Locate the cell with the specified text and output its [X, Y] center coordinate. 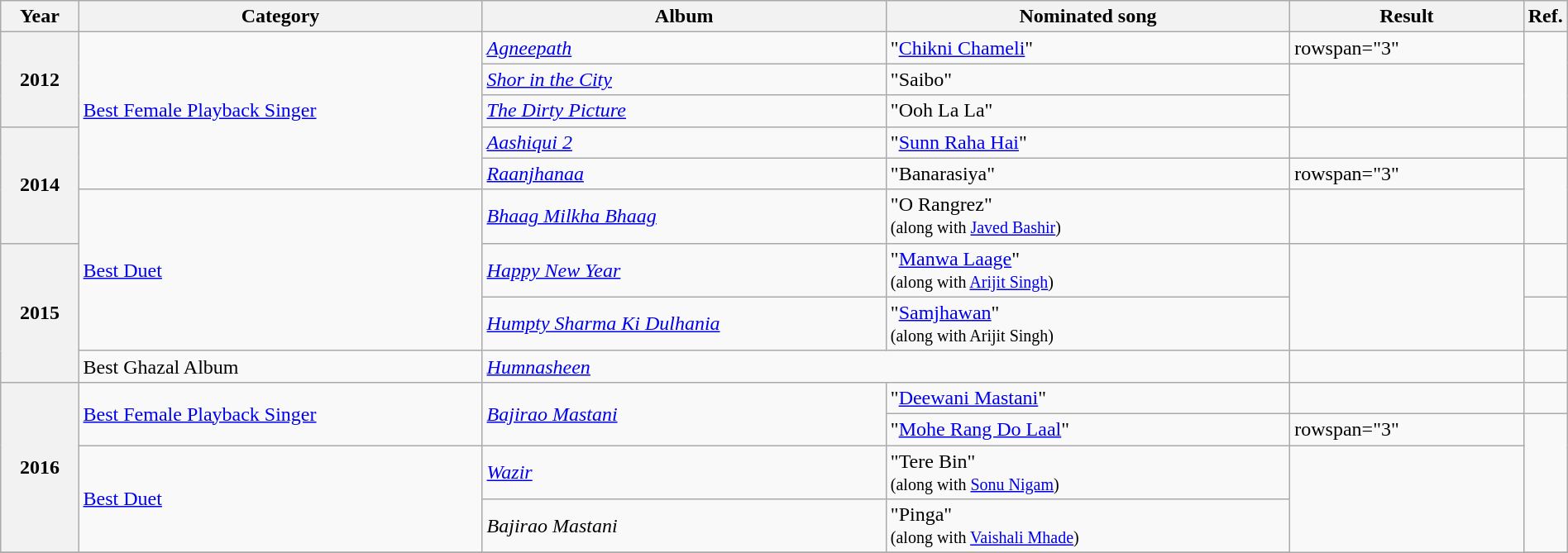
"O Rangrez"(along with Javed Bashir) [1088, 217]
Category [280, 17]
The Dirty Picture [684, 111]
Best Ghazal Album [280, 366]
Ref. [1545, 17]
"Banarasiya" [1088, 174]
"Mohe Rang Do Laal" [1088, 429]
Album [684, 17]
2012 [40, 79]
2014 [40, 185]
Wazir [684, 471]
"Chikni Chameli" [1088, 48]
"Tere Bin"(along with Sonu Nigam) [1088, 471]
Happy New Year [684, 269]
2015 [40, 312]
Nominated song [1088, 17]
Shor in the City [684, 79]
"Ooh La La" [1088, 111]
"Saibo" [1088, 79]
Humpty Sharma Ki Dulhania [684, 324]
Aashiqui 2 [684, 142]
Agneepath [684, 48]
Bhaag Milkha Bhaag [684, 217]
Result [1407, 17]
"Samjhawan"(along with Arijit Singh) [1088, 324]
2016 [40, 467]
"Sunn Raha Hai" [1088, 142]
"Pinga"(along with Vaishali Mhade) [1088, 526]
"Manwa Laage"(along with Arijit Singh) [1088, 269]
Humnasheen [887, 366]
"Deewani Mastani" [1088, 398]
Raanjhanaa [684, 174]
Year [40, 17]
